Output the [X, Y] coordinate of the center of the cell containing the given text.  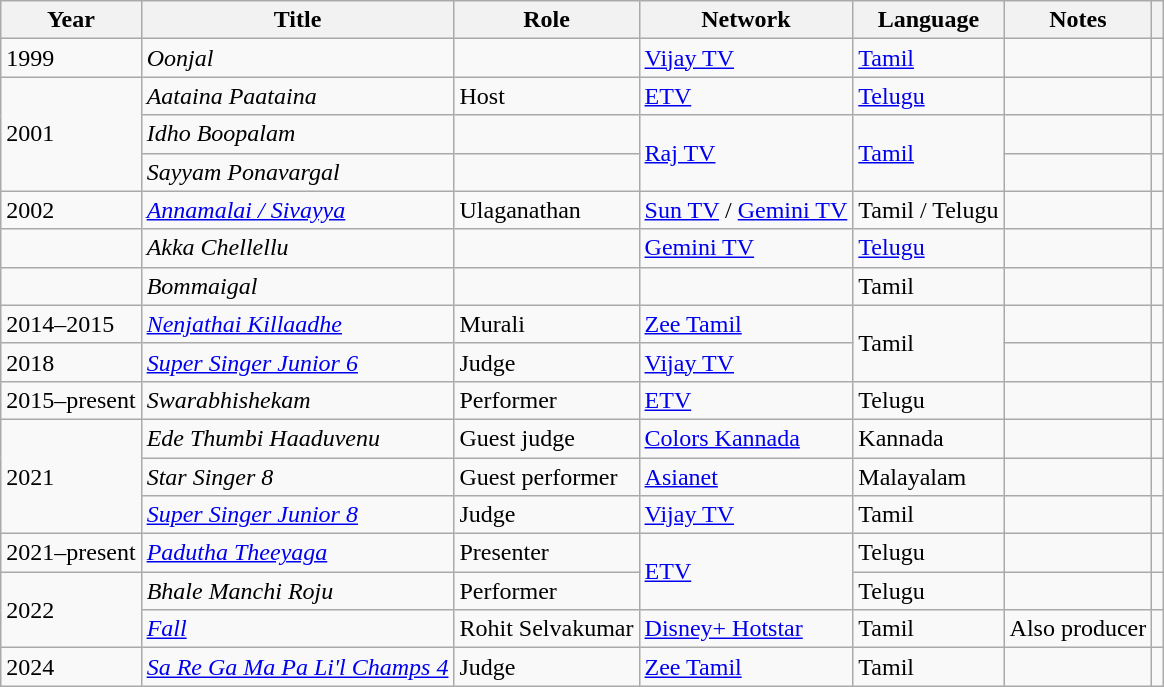
Swarabhishekam [298, 400]
2022 [71, 610]
Guest judge [546, 438]
Role [546, 20]
Rohit Selvakumar [546, 629]
Kannada [928, 438]
2002 [71, 210]
Year [71, 20]
2014–2015 [71, 324]
Notes [1078, 20]
Tamil / Telugu [928, 210]
Language [928, 20]
2021 [71, 476]
Malayalam [928, 477]
Ede Thumbi Haaduvenu [298, 438]
Sa Re Ga Ma Pa Li'l Champs 4 [298, 667]
Nenjathai Killaadhe [298, 324]
Super Singer Junior 8 [298, 515]
Sayyam Ponavargal [298, 172]
Disney+ Hotstar [746, 629]
Fall [298, 629]
Annamalai / Sivayya [298, 210]
Raj TV [746, 153]
2015–present [71, 400]
Star Singer 8 [298, 477]
Network [746, 20]
Aataina Paataina [298, 96]
Ulaganathan [546, 210]
2021–present [71, 553]
1999 [71, 58]
Presenter [546, 553]
Akka Chellellu [298, 248]
Title [298, 20]
Sun TV / Gemini TV [746, 210]
Oonjal [298, 58]
Padutha Theeyaga [298, 553]
Colors Kannada [746, 438]
Asianet [746, 477]
Bommaigal [298, 286]
Also producer [1078, 629]
Super Singer Junior 6 [298, 362]
Host [546, 96]
Murali [546, 324]
2018 [71, 362]
2001 [71, 134]
Bhale Manchi Roju [298, 591]
Guest performer [546, 477]
2024 [71, 667]
Gemini TV [746, 248]
Idho Boopalam [298, 134]
